Identify which cell holds the provided text, then report its [x, y] central coordinate. 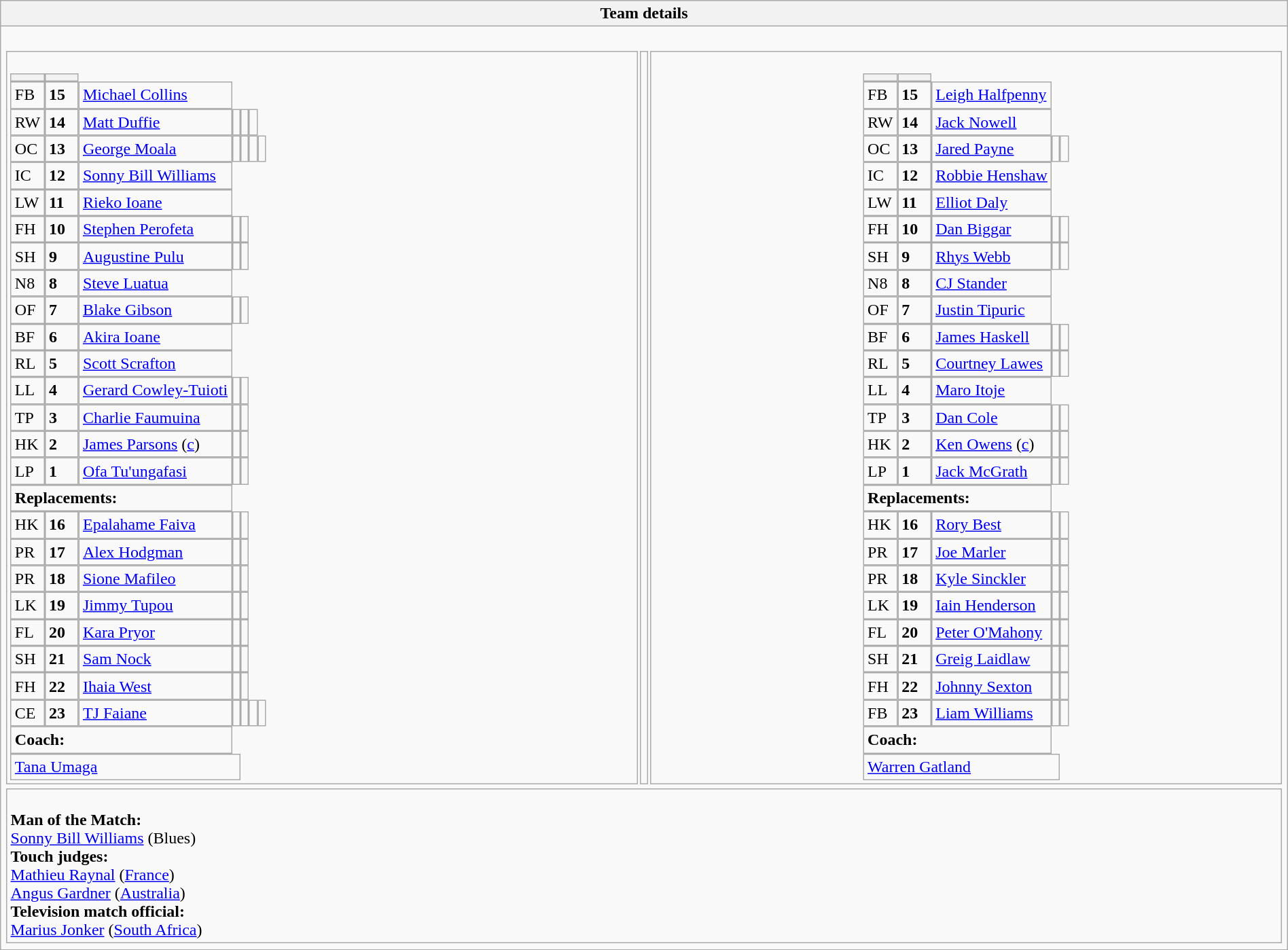
Ihaia West [156, 687]
Kyle Sinckler [992, 579]
Gerard Cowley-Tuioti [156, 390]
Jimmy Tupou [156, 606]
Matt Duffie [156, 122]
Justin Tipuric [992, 310]
Peter O'Mahony [992, 632]
Courtney Lawes [992, 364]
Liam Williams [992, 713]
Rieko Ioane [156, 202]
Ken Owens (c) [992, 444]
Augustine Pulu [156, 257]
Rory Best [992, 525]
James Haskell [992, 337]
Epalahame Faiva [156, 525]
Blake Gibson [156, 310]
Tana Umaga [126, 767]
Rhys Webb [992, 257]
Greig Laidlaw [992, 659]
Jack Nowell [992, 122]
Elliot Daly [992, 202]
James Parsons (c) [156, 444]
Robbie Henshaw [992, 176]
Steve Luatua [156, 283]
Sam Nock [156, 659]
Charlie Faumuina [156, 418]
Joe Marler [992, 552]
Johnny Sexton [992, 687]
Sonny Bill Williams [156, 176]
CE [28, 713]
Alex Hodgman [156, 552]
Leigh Halfpenny [992, 95]
Maro Itoje [992, 390]
Dan Cole [992, 418]
George Moala [156, 149]
Kara Pryor [156, 632]
Ofa Tu'ungafasi [156, 471]
CJ Stander [992, 283]
Jack McGrath [992, 471]
Akira Ioane [156, 337]
Team details [644, 14]
Warren Gatland [962, 767]
TJ Faiane [156, 713]
Stephen Perofeta [156, 230]
Iain Henderson [992, 606]
Jared Payne [992, 149]
Michael Collins [156, 95]
Dan Biggar [992, 230]
Scott Scrafton [156, 364]
Sione Mafileo [156, 579]
